Provide the [X, Y] coordinate of the cell's center where the given text is located.  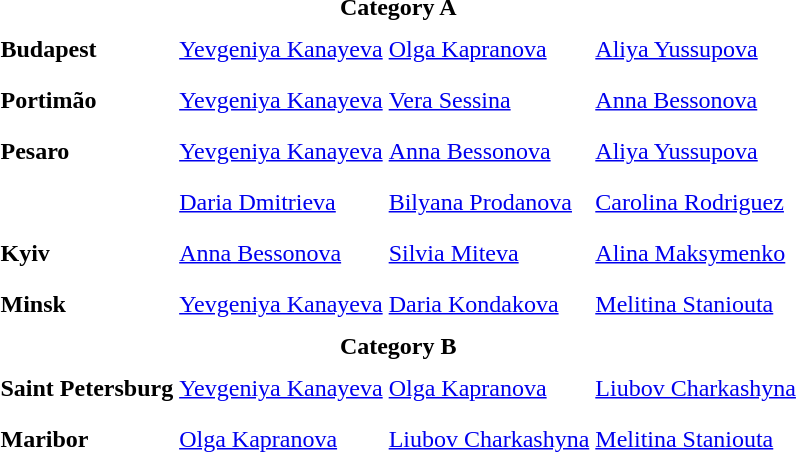
Daria Kondakova [489, 304]
Vera Sessina [489, 100]
Bilyana Prodanova [489, 202]
Silvia Miteva [489, 253]
Daria Dmitrieva [282, 202]
